For the text-containing cell, return its midpoint in (x, y) coordinate format. 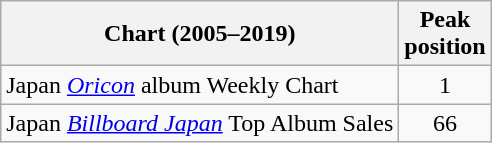
Chart (2005–2019) (200, 34)
66 (445, 123)
Japan Billboard Japan Top Album Sales (200, 123)
Japan Oricon album Weekly Chart (200, 85)
1 (445, 85)
Peakposition (445, 34)
